From the cell containing the given text, extract its center point as (x, y) coordinate. 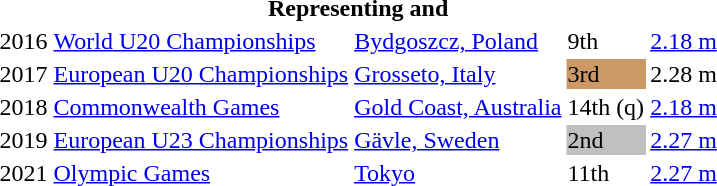
European U23 Championships (201, 140)
2nd (606, 140)
14th (q) (606, 107)
Gold Coast, Australia (458, 107)
9th (606, 41)
Grosseto, Italy (458, 74)
European U20 Championships (201, 74)
Gävle, Sweden (458, 140)
Bydgoszcz, Poland (458, 41)
Commonwealth Games (201, 107)
3rd (606, 74)
World U20 Championships (201, 41)
